Search for the cell housing the specified text and yield its (X, Y) center coordinate. 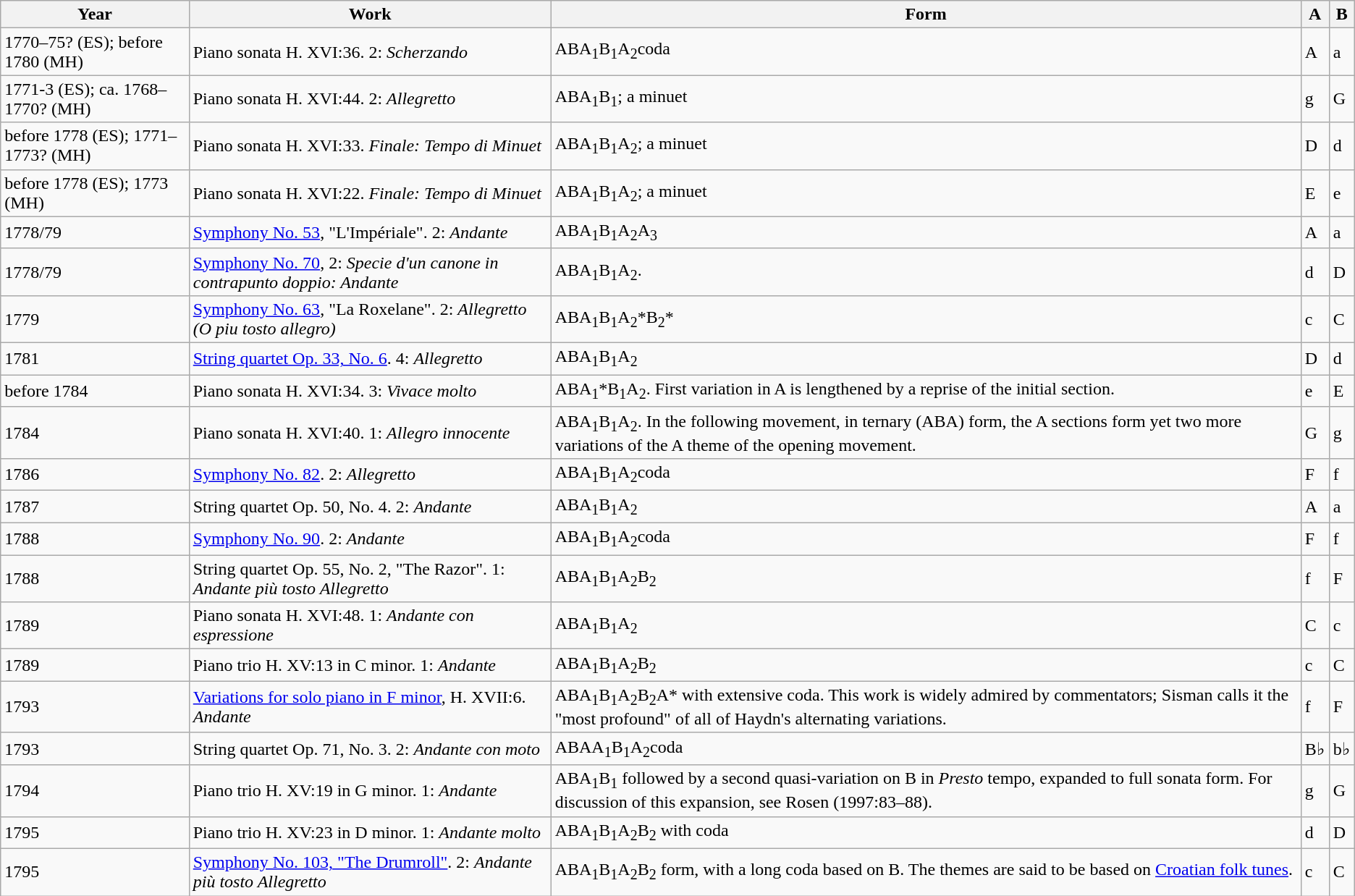
Piano trio H. XV:19 in G minor. 1: Andante (370, 790)
ABA1B1A2. In the following movement, in ternary (ABA) form, the A sections form yet two more variations of the A theme of the opening movement. (926, 433)
String quartet Op. 71, No. 3. 2: Andante con moto (370, 748)
1784 (95, 433)
B (1342, 14)
ABA1B1A2A3 (926, 232)
String quartet Op. 33, No. 6. 4: Allegretto (370, 359)
Piano sonata H. XVI:34. 3: Vivace molto (370, 391)
before 1784 (95, 391)
String quartet Op. 50, No. 4. 2: Andante (370, 507)
Piano trio H. XV:23 in D minor. 1: Andante molto (370, 832)
ABAA1B1A2coda (926, 748)
Symphony No. 53, "L'Impériale". 2: Andante (370, 232)
1779 (95, 318)
String quartet Op. 55, No. 2, "The Razor". 1: Andante più tosto Allegretto (370, 579)
ABA1B1; a minuet (926, 98)
Piano sonata H. XVI:33. Finale: Tempo di Minuet (370, 146)
B♭ (1314, 748)
1786 (95, 475)
Piano sonata H. XVI:22. Finale: Tempo di Minuet (370, 193)
b♭ (1342, 748)
Variations for solo piano in F minor, H. XVII:6. Andante (370, 706)
Form (926, 14)
Symphony No. 90. 2: Andante (370, 538)
before 1778 (ES); 1773 (MH) (95, 193)
1771-3 (ES); ca. 1768–1770? (MH) (95, 98)
Piano sonata H. XVI:36. 2: Scherzando (370, 52)
Symphony No. 82. 2: Allegretto (370, 475)
before 1778 (ES); 1771–1773? (MH) (95, 146)
ABA1B1A2. (926, 272)
ABA1B1A2B2 with coda (926, 832)
Piano sonata H. XVI:40. 1: Allegro innocente (370, 433)
Symphony No. 70, 2: Specie d'un canone in contrapunto doppio: Andante (370, 272)
ABA1*B1A2. First variation in A is lengthened by a reprise of the initial section. (926, 391)
1770–75? (ES); before 1780 (MH) (95, 52)
Year (95, 14)
Work (370, 14)
1794 (95, 790)
Symphony No. 103, "The Drumroll". 2: Andante più tosto Allegretto (370, 871)
ABA1B1A2*B2* (926, 318)
Piano trio H. XV:13 in C minor. 1: Andante (370, 665)
Piano sonata H. XVI:48. 1: Andante con espressione (370, 625)
Piano sonata H. XVI:44. 2: Allegretto (370, 98)
1787 (95, 507)
1781 (95, 359)
ABA1B1A2B2 form, with a long coda based on B. The themes are said to be based on Croatian folk tunes. (926, 871)
Symphony No. 63, "La Roxelane". 2: Allegretto (O piu tosto allegro) (370, 318)
